Determine the (X, Y) coordinate at the center of the cell enclosing the given text.  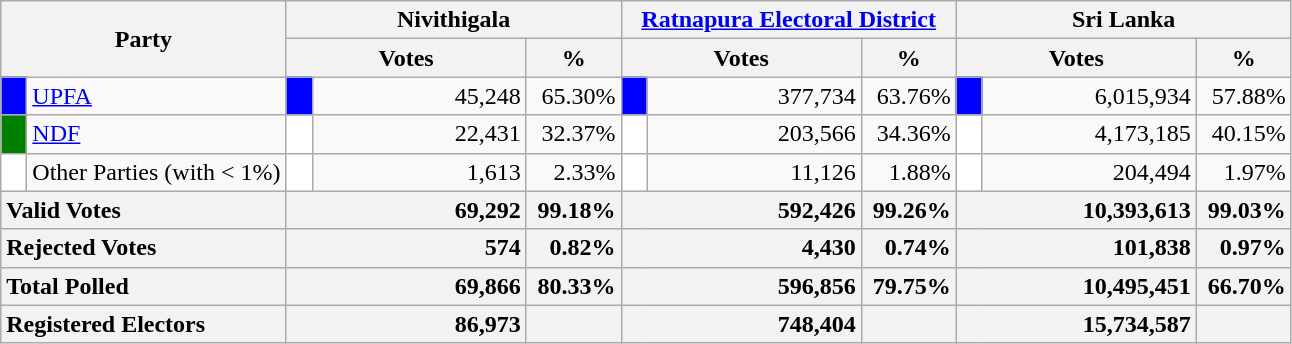
66.70% (1244, 286)
NDF (156, 134)
0.97% (1244, 248)
99.18% (574, 210)
4,173,185 (1089, 134)
0.74% (908, 248)
1.88% (908, 172)
32.37% (574, 134)
57.88% (1244, 96)
1.97% (1244, 172)
80.33% (574, 286)
Ratnapura Electoral District (788, 20)
99.03% (1244, 210)
Party (144, 39)
596,856 (741, 286)
34.36% (908, 134)
40.15% (1244, 134)
2.33% (574, 172)
203,566 (754, 134)
Sri Lanka (1124, 20)
22,431 (419, 134)
15,734,587 (1076, 324)
1,613 (419, 172)
748,404 (741, 324)
0.82% (574, 248)
Valid Votes (144, 210)
45,248 (419, 96)
86,973 (406, 324)
Registered Electors (144, 324)
Total Polled (144, 286)
Nivithigala (454, 20)
11,126 (754, 172)
Rejected Votes (144, 248)
10,393,613 (1076, 210)
4,430 (741, 248)
65.30% (574, 96)
79.75% (908, 286)
Other Parties (with < 1%) (156, 172)
6,015,934 (1089, 96)
69,866 (406, 286)
204,494 (1089, 172)
99.26% (908, 210)
377,734 (754, 96)
UPFA (156, 96)
63.76% (908, 96)
101,838 (1076, 248)
69,292 (406, 210)
10,495,451 (1076, 286)
592,426 (741, 210)
574 (406, 248)
